Extract the [x, y] coordinate from the center of the cell holding the provided text.  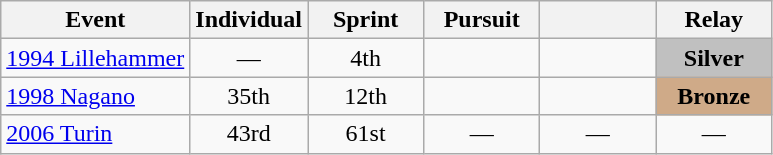
Relay [714, 20]
61st [366, 134]
Individual [249, 20]
43rd [249, 134]
Sprint [366, 20]
Silver [714, 58]
1994 Lillehammer [96, 58]
35th [249, 96]
1998 Nagano [96, 96]
Pursuit [482, 20]
Bronze [714, 96]
Event [96, 20]
12th [366, 96]
2006 Turin [96, 134]
4th [366, 58]
